Output the (x, y) coordinate of the center of the cell containing the given text.  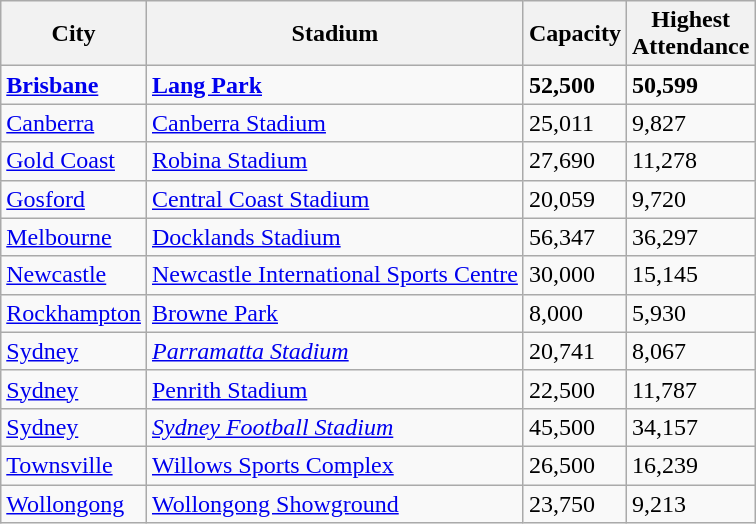
25,011 (574, 123)
Newcastle (74, 275)
Willows Sports Complex (334, 465)
22,500 (574, 389)
Gosford (74, 199)
23,750 (574, 503)
Docklands Stadium (334, 237)
45,500 (574, 427)
Gold Coast (74, 161)
HighestAttendance (690, 34)
30,000 (574, 275)
Central Coast Stadium (334, 199)
Penrith Stadium (334, 389)
Robina Stadium (334, 161)
Canberra (74, 123)
50,599 (690, 85)
56,347 (574, 237)
Townsville (74, 465)
11,787 (690, 389)
11,278 (690, 161)
8,067 (690, 351)
9,827 (690, 123)
Newcastle International Sports Centre (334, 275)
Capacity (574, 34)
Canberra Stadium (334, 123)
Browne Park (334, 313)
20,741 (574, 351)
Brisbane (74, 85)
City (74, 34)
9,213 (690, 503)
26,500 (574, 465)
Stadium (334, 34)
34,157 (690, 427)
20,059 (574, 199)
Rockhampton (74, 313)
Parramatta Stadium (334, 351)
16,239 (690, 465)
27,690 (574, 161)
Wollongong Showground (334, 503)
36,297 (690, 237)
Melbourne (74, 237)
52,500 (574, 85)
15,145 (690, 275)
8,000 (574, 313)
Sydney Football Stadium (334, 427)
9,720 (690, 199)
Lang Park (334, 85)
Wollongong (74, 503)
5,930 (690, 313)
